Identify which cell holds the provided text, then report its [x, y] central coordinate. 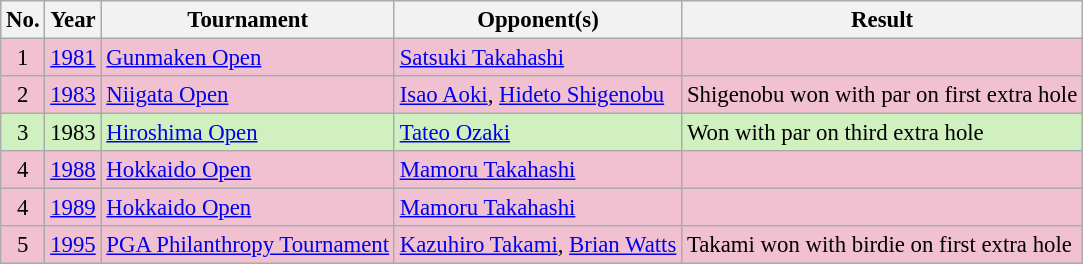
1981 [73, 58]
3 [23, 133]
Won with par on third extra hole [882, 133]
Isao Aoki, Hideto Shigenobu [538, 95]
Niigata Open [248, 95]
Shigenobu won with par on first extra hole [882, 95]
1 [23, 58]
Kazuhiro Takami, Brian Watts [538, 245]
5 [23, 245]
Year [73, 20]
No. [23, 20]
1995 [73, 245]
Opponent(s) [538, 20]
1989 [73, 208]
2 [23, 95]
Tournament [248, 20]
Hiroshima Open [248, 133]
1988 [73, 170]
Satsuki Takahashi [538, 58]
Tateo Ozaki [538, 133]
Takami won with birdie on first extra hole [882, 245]
Gunmaken Open [248, 58]
PGA Philanthropy Tournament [248, 245]
Result [882, 20]
